Locate the cell with the specified text and output its [X, Y] center coordinate. 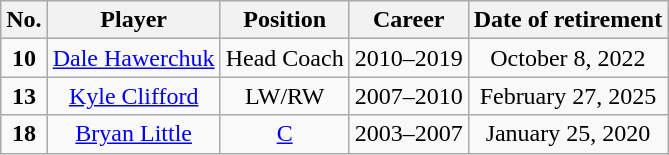
2007–2010 [408, 96]
Dale Hawerchuk [134, 58]
LW/RW [284, 96]
No. [24, 20]
Date of retirement [568, 20]
Player [134, 20]
January 25, 2020 [568, 134]
C [284, 134]
2003–2007 [408, 134]
13 [24, 96]
Head Coach [284, 58]
18 [24, 134]
October 8, 2022 [568, 58]
Bryan Little [134, 134]
Position [284, 20]
10 [24, 58]
Kyle Clifford [134, 96]
2010–2019 [408, 58]
February 27, 2025 [568, 96]
Career [408, 20]
